Determine the [x, y] coordinate at the center of the cell enclosing the given text.  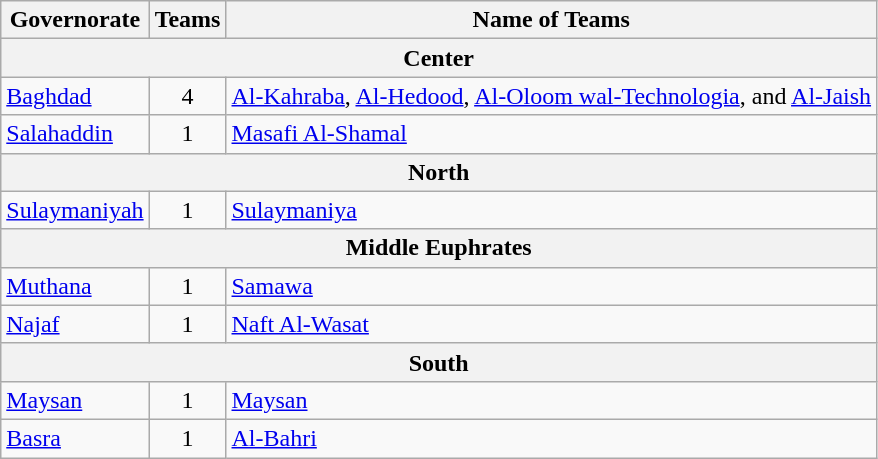
Name of Teams [552, 20]
Center [439, 58]
Salahaddin [75, 134]
Samawa [552, 286]
Masafi Al-Shamal [552, 134]
North [439, 172]
Najaf [75, 324]
Governorate [75, 20]
Al-Bahri [552, 438]
Al-Kahraba, Al-Hedood, Al-Oloom wal-Technologia, and Al-Jaish [552, 96]
South [439, 362]
Basra [75, 438]
Middle Euphrates [439, 248]
4 [188, 96]
Baghdad [75, 96]
Muthana [75, 286]
Sulaymaniya [552, 210]
Naft Al-Wasat [552, 324]
Sulaymaniyah [75, 210]
Teams [188, 20]
